From the cell containing the given text, extract its center point as (X, Y) coordinate. 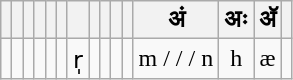
æ (268, 59)
अः (236, 20)
r̩ (78, 59)
m / / / n (176, 59)
ॲ (268, 20)
h (236, 59)
अं (176, 20)
